Extract the [x, y] coordinate from the center of the cell holding the provided text.  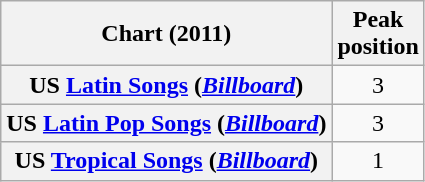
Peakposition [378, 34]
1 [378, 161]
US Tropical Songs (Billboard) [166, 161]
Chart (2011) [166, 34]
US Latin Songs (Billboard) [166, 85]
US Latin Pop Songs (Billboard) [166, 123]
